Determine the (X, Y) coordinate at the center of the cell enclosing the given text.  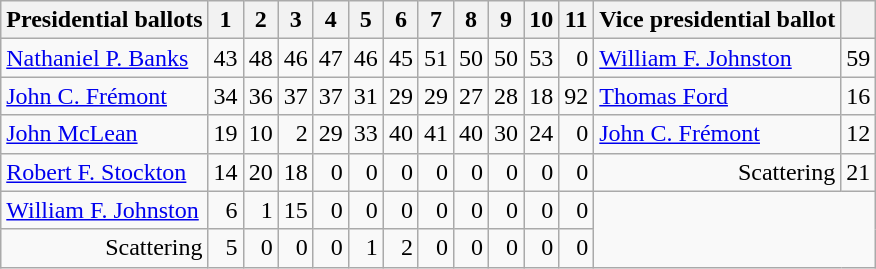
34 (226, 96)
92 (576, 96)
24 (542, 134)
51 (436, 58)
Robert F. Stockton (104, 172)
53 (542, 58)
15 (296, 210)
36 (260, 96)
16 (858, 96)
4 (330, 20)
21 (858, 172)
John McLean (104, 134)
19 (226, 134)
8 (470, 20)
47 (330, 58)
30 (506, 134)
31 (366, 96)
Presidential ballots (104, 20)
12 (858, 134)
45 (400, 58)
9 (506, 20)
20 (260, 172)
27 (470, 96)
Nathaniel P. Banks (104, 58)
48 (260, 58)
Thomas Ford (718, 96)
3 (296, 20)
41 (436, 134)
Vice presidential ballot (718, 20)
7 (436, 20)
14 (226, 172)
28 (506, 96)
11 (576, 20)
43 (226, 58)
59 (858, 58)
33 (366, 134)
